Determine the [x, y] coordinate at the center of the cell enclosing the given text.  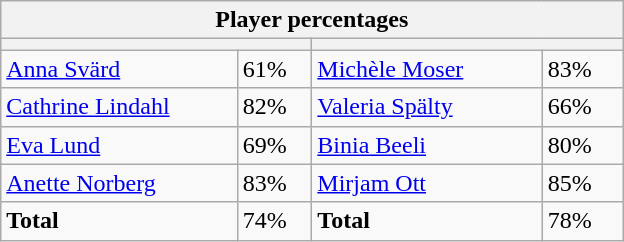
Cathrine Lindahl [119, 107]
82% [274, 107]
Binia Beeli [427, 145]
Mirjam Ott [427, 183]
Anette Norberg [119, 183]
Valeria Spälty [427, 107]
69% [274, 145]
78% [582, 221]
74% [274, 221]
Player percentages [312, 20]
66% [582, 107]
Michèle Moser [427, 69]
Anna Svärd [119, 69]
Eva Lund [119, 145]
80% [582, 145]
85% [582, 183]
61% [274, 69]
